For the text-containing cell, return its midpoint in (x, y) coordinate format. 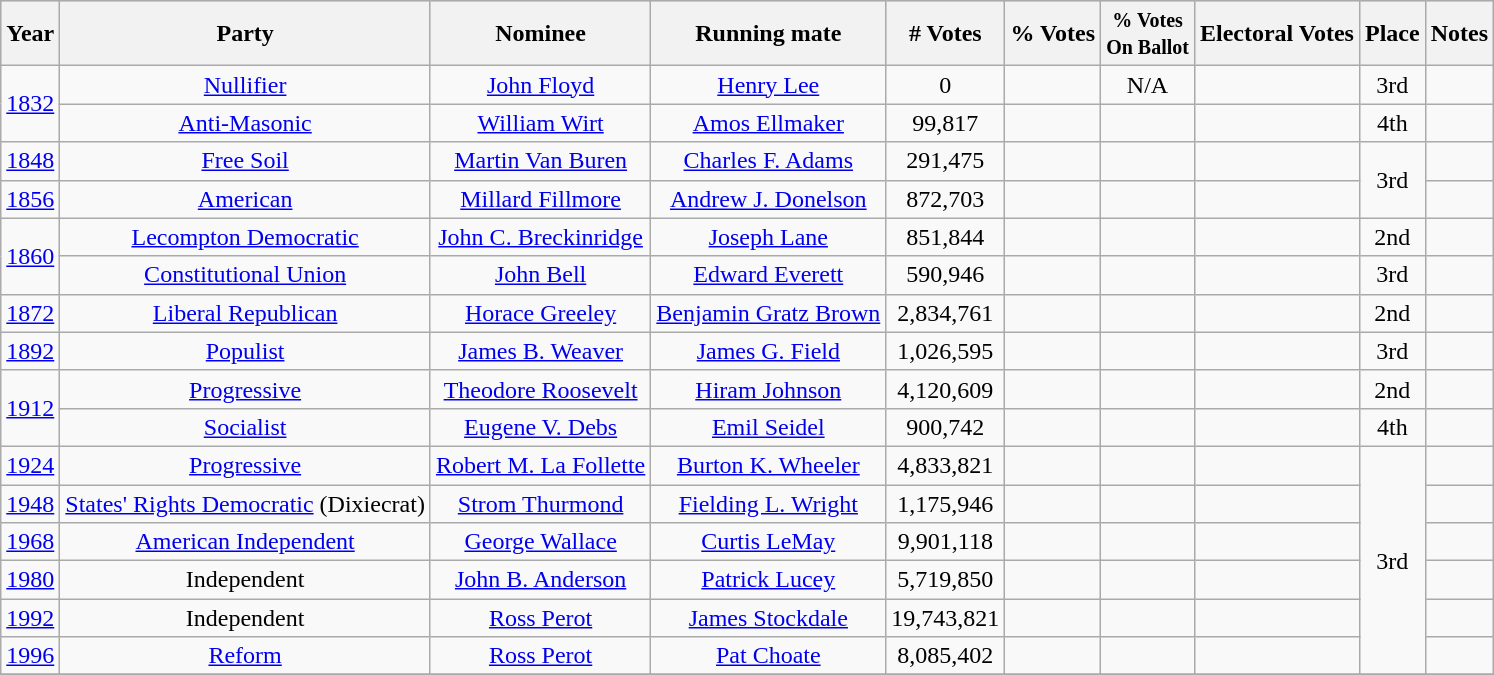
5,719,850 (946, 580)
Reform (246, 656)
Amos Ellmaker (768, 123)
1,175,946 (946, 503)
Edward Everett (768, 275)
1832 (30, 104)
% VotesOn Ballot (1148, 34)
1992 (30, 618)
Henry Lee (768, 85)
George Wallace (540, 542)
Martin Van Buren (540, 161)
# Votes (946, 34)
Charles F. Adams (768, 161)
William Wirt (540, 123)
872,703 (946, 199)
8,085,402 (946, 656)
% Votes (1053, 34)
Curtis LeMay (768, 542)
Eugene V. Debs (540, 427)
Constitutional Union (246, 275)
2,834,761 (946, 313)
Hiram Johnson (768, 389)
1848 (30, 161)
1948 (30, 503)
Emil Seidel (768, 427)
1856 (30, 199)
1980 (30, 580)
1860 (30, 256)
Strom Thurmond (540, 503)
19,743,821 (946, 618)
John Floyd (540, 85)
Robert M. La Follette (540, 465)
Populist (246, 351)
John B. Anderson (540, 580)
Party (246, 34)
American (246, 199)
1872 (30, 313)
Andrew J. Donelson (768, 199)
Pat Choate (768, 656)
590,946 (946, 275)
Running mate (768, 34)
Socialist (246, 427)
Notes (1459, 34)
Year (30, 34)
1912 (30, 408)
N/A (1148, 85)
4,120,609 (946, 389)
1,026,595 (946, 351)
Fielding L. Wright (768, 503)
Nullifier (246, 85)
John C. Breckinridge (540, 237)
Horace Greeley (540, 313)
Free Soil (246, 161)
John Bell (540, 275)
291,475 (946, 161)
Benjamin Gratz Brown (768, 313)
900,742 (946, 427)
9,901,118 (946, 542)
States' Rights Democratic (Dixiecrat) (246, 503)
Patrick Lucey (768, 580)
0 (946, 85)
Lecompton Democratic (246, 237)
Nominee (540, 34)
1996 (30, 656)
Place (1392, 34)
Theodore Roosevelt (540, 389)
1968 (30, 542)
Liberal Republican (246, 313)
Millard Fillmore (540, 199)
99,817 (946, 123)
Anti-Masonic (246, 123)
James Stockdale (768, 618)
James B. Weaver (540, 351)
Joseph Lane (768, 237)
Burton K. Wheeler (768, 465)
1892 (30, 351)
Electoral Votes (1276, 34)
James G. Field (768, 351)
American Independent (246, 542)
1924 (30, 465)
4,833,821 (946, 465)
851,844 (946, 237)
